Locate the cell with the specified text and output its (X, Y) center coordinate. 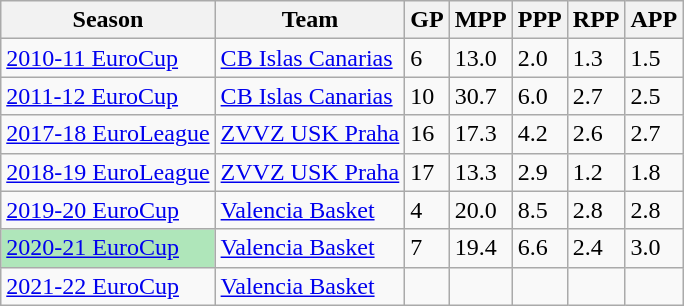
2.4 (596, 248)
2.0 (540, 58)
13.0 (480, 58)
2018-19 EuroLeague (108, 172)
8.5 (540, 210)
1.3 (596, 58)
6.6 (540, 248)
6.0 (540, 96)
Season (108, 20)
17.3 (480, 134)
2010-11 EuroCup (108, 58)
16 (427, 134)
2019-20 EuroCup (108, 210)
17 (427, 172)
7 (427, 248)
1.2 (596, 172)
4 (427, 210)
2.9 (540, 172)
2021-22 EuroCup (108, 286)
3.0 (654, 248)
2.6 (596, 134)
PPP (540, 20)
GP (427, 20)
2011-12 EuroCup (108, 96)
19.4 (480, 248)
2017-18 EuroLeague (108, 134)
2.5 (654, 96)
10 (427, 96)
20.0 (480, 210)
Team (310, 20)
RPP (596, 20)
30.7 (480, 96)
4.2 (540, 134)
APP (654, 20)
1.5 (654, 58)
6 (427, 58)
MPP (480, 20)
1.8 (654, 172)
2020-21 EuroCup (108, 248)
13.3 (480, 172)
